Scan for the cell matching the given text and deliver its [x, y] coordinate at center. 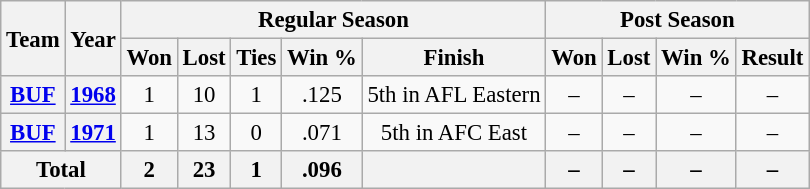
5th in AFC East [454, 133]
1971 [93, 133]
.071 [322, 133]
Regular Season [334, 20]
.125 [322, 95]
Ties [256, 58]
5th in AFL Eastern [454, 95]
Finish [454, 58]
.096 [322, 170]
1968 [93, 95]
23 [204, 170]
Total [61, 170]
Result [772, 58]
13 [204, 133]
Year [93, 38]
Post Season [678, 20]
2 [149, 170]
10 [204, 95]
0 [256, 133]
Team [33, 38]
